Capture the cell that displays the provided text and extract its (x, y) central coordinate. 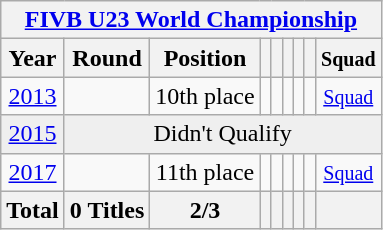
Position (205, 58)
10th place (205, 96)
Year (33, 58)
Total (33, 210)
Round (107, 58)
2/3 (205, 210)
Didn't Qualify (222, 134)
2015 (33, 134)
FIVB U23 World Championship (191, 20)
0 Titles (107, 210)
11th place (205, 172)
2013 (33, 96)
2017 (33, 172)
